Provide the [X, Y] coordinate of the cell's center where the given text is located.  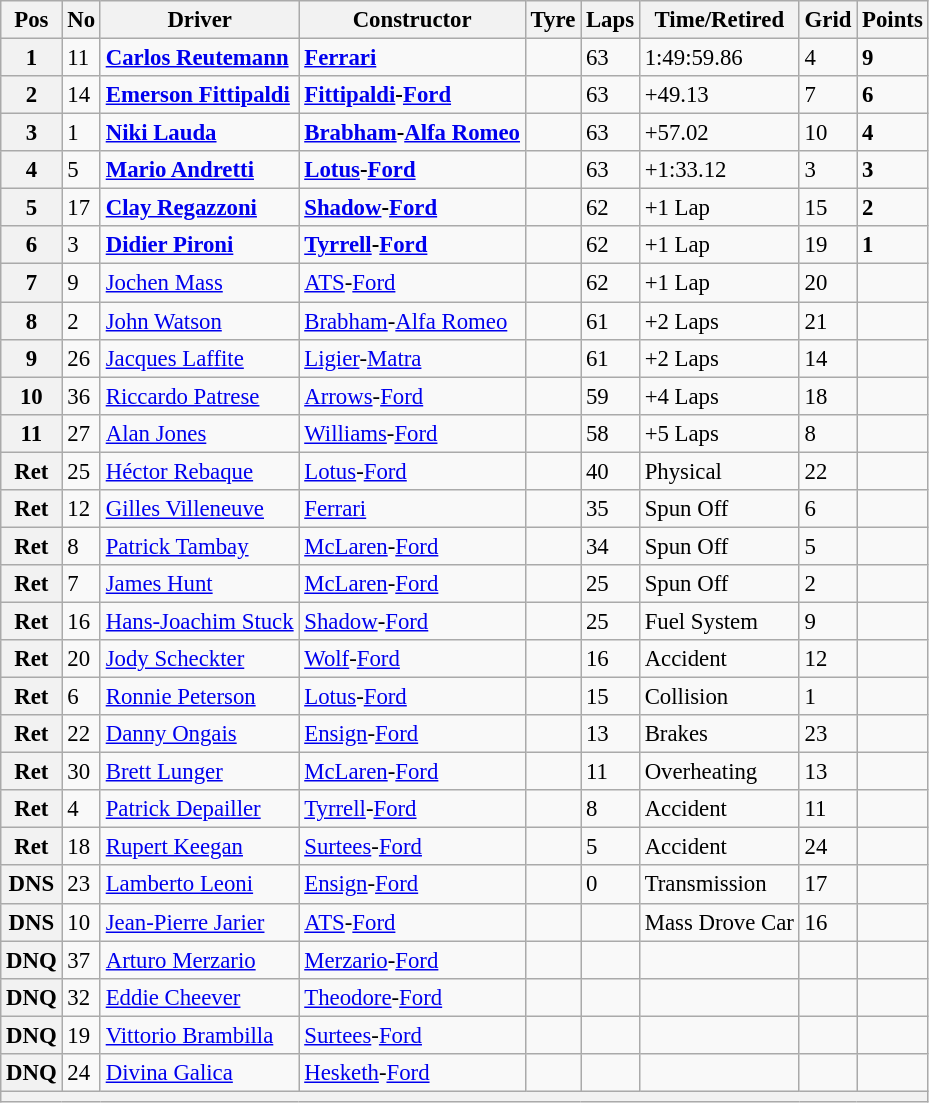
58 [610, 433]
+5 Laps [719, 433]
Hesketh-Ford [412, 1073]
Eddie Cheever [200, 997]
Jacques Laffite [200, 358]
+57.02 [719, 133]
Didier Pironi [200, 245]
Driver [200, 20]
Lamberto Leoni [200, 885]
27 [81, 433]
Gilles Villeneuve [200, 509]
Emerson Fittipaldi [200, 95]
59 [610, 396]
30 [81, 772]
35 [610, 509]
+49.13 [719, 95]
Grid [828, 20]
Arturo Merzario [200, 960]
Mass Drove Car [719, 922]
Rupert Keegan [200, 847]
21 [828, 321]
Patrick Tambay [200, 546]
0 [610, 885]
Merzario-Ford [412, 960]
Collision [719, 697]
40 [610, 471]
Jochen Mass [200, 283]
Riccardo Patrese [200, 396]
Transmission [719, 885]
Ligier-Matra [412, 358]
Hans-Joachim Stuck [200, 621]
Time/Retired [719, 20]
Alan Jones [200, 433]
Ronnie Peterson [200, 697]
Vittorio Brambilla [200, 1035]
Williams-Ford [412, 433]
No [81, 20]
Brakes [719, 734]
Arrows-Ford [412, 396]
Overheating [719, 772]
Constructor [412, 20]
Brett Lunger [200, 772]
John Watson [200, 321]
26 [81, 358]
Héctor Rebaque [200, 471]
Laps [610, 20]
Fuel System [719, 621]
Pos [32, 20]
36 [81, 396]
Jody Scheckter [200, 659]
Points [892, 20]
Jean-Pierre Jarier [200, 922]
34 [610, 546]
Danny Ongais [200, 734]
James Hunt [200, 584]
+4 Laps [719, 396]
1:49:59.86 [719, 58]
Niki Lauda [200, 133]
Theodore-Ford [412, 997]
Patrick Depailler [200, 809]
Tyre [552, 20]
Divina Galica [200, 1073]
Wolf-Ford [412, 659]
Carlos Reutemann [200, 58]
32 [81, 997]
Mario Andretti [200, 170]
Clay Regazzoni [200, 208]
Fittipaldi-Ford [412, 95]
37 [81, 960]
Physical [719, 471]
+1:33.12 [719, 170]
